Locate the cell with the specified text and output its [x, y] center coordinate. 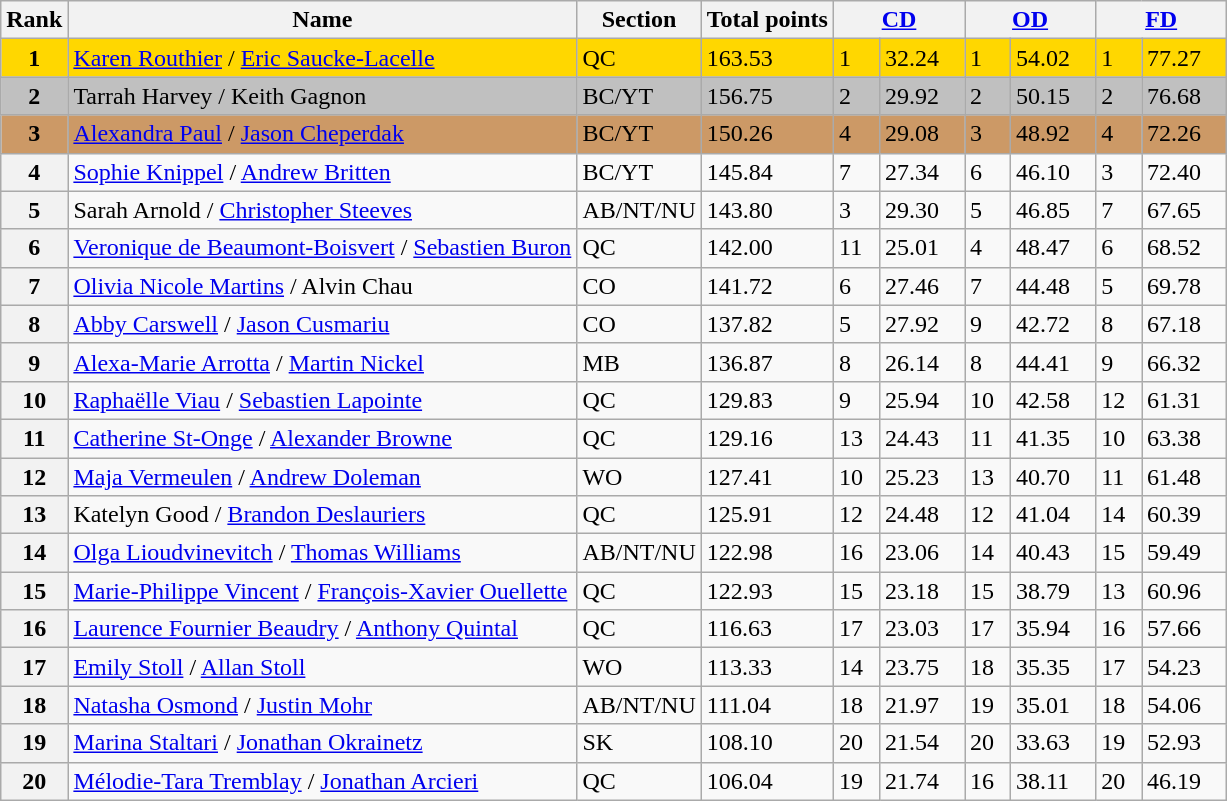
61.48 [1184, 477]
129.83 [767, 400]
142.00 [767, 248]
23.75 [922, 667]
125.91 [767, 515]
25.23 [922, 477]
40.43 [1052, 553]
44.48 [1052, 286]
CD [898, 20]
150.26 [767, 134]
35.94 [1052, 629]
MB [639, 362]
42.58 [1052, 400]
23.03 [922, 629]
163.53 [767, 58]
29.30 [922, 210]
Tarrah Harvey / Keith Gagnon [322, 96]
122.98 [767, 553]
21.74 [922, 781]
27.46 [922, 286]
21.97 [922, 705]
48.92 [1052, 134]
25.94 [922, 400]
57.66 [1184, 629]
50.15 [1052, 96]
116.63 [767, 629]
27.92 [922, 324]
68.52 [1184, 248]
Total points [767, 20]
Rank [34, 20]
Alexa-Marie Arrotta / Martin Nickel [322, 362]
48.47 [1052, 248]
35.35 [1052, 667]
69.78 [1184, 286]
Section [639, 20]
Name [322, 20]
54.06 [1184, 705]
Emily Stoll / Allan Stoll [322, 667]
41.04 [1052, 515]
54.23 [1184, 667]
38.11 [1052, 781]
Raphaëlle Viau / Sebastien Lapointe [322, 400]
66.32 [1184, 362]
Karen Routhier / Eric Saucke-Lacelle [322, 58]
76.68 [1184, 96]
Alexandra Paul / Jason Cheperdak [322, 134]
Abby Carswell / Jason Cusmariu [322, 324]
42.72 [1052, 324]
44.41 [1052, 362]
77.27 [1184, 58]
111.04 [767, 705]
Veronique de Beaumont-Boisvert / Sebastien Buron [322, 248]
24.43 [922, 438]
40.70 [1052, 477]
106.04 [767, 781]
113.33 [767, 667]
67.18 [1184, 324]
SK [639, 743]
136.87 [767, 362]
59.49 [1184, 553]
72.40 [1184, 172]
63.38 [1184, 438]
Olga Lioudvinevitch / Thomas Williams [322, 553]
Olivia Nicole Martins / Alvin Chau [322, 286]
67.65 [1184, 210]
141.72 [767, 286]
61.31 [1184, 400]
137.82 [767, 324]
129.16 [767, 438]
60.39 [1184, 515]
143.80 [767, 210]
Maja Vermeulen / Andrew Doleman [322, 477]
26.14 [922, 362]
29.08 [922, 134]
25.01 [922, 248]
Sarah Arnold / Christopher Steeves [322, 210]
41.35 [1052, 438]
46.10 [1052, 172]
Mélodie-Tara Tremblay / Jonathan Arcieri [322, 781]
Katelyn Good / Brandon Deslauriers [322, 515]
108.10 [767, 743]
23.06 [922, 553]
FD [1162, 20]
Sophie Knippel / Andrew Britten [322, 172]
52.93 [1184, 743]
23.18 [922, 591]
60.96 [1184, 591]
35.01 [1052, 705]
32.24 [922, 58]
46.85 [1052, 210]
46.19 [1184, 781]
Catherine St-Onge / Alexander Browne [322, 438]
54.02 [1052, 58]
OD [1030, 20]
145.84 [767, 172]
Marie-Philippe Vincent / François-Xavier Ouellette [322, 591]
127.41 [767, 477]
24.48 [922, 515]
Laurence Fournier Beaudry / Anthony Quintal [322, 629]
122.93 [767, 591]
29.92 [922, 96]
38.79 [1052, 591]
156.75 [767, 96]
Natasha Osmond / Justin Mohr [322, 705]
27.34 [922, 172]
Marina Staltari / Jonathan Okrainetz [322, 743]
33.63 [1052, 743]
72.26 [1184, 134]
21.54 [922, 743]
